Output the (X, Y) coordinate of the center of the cell containing the given text.  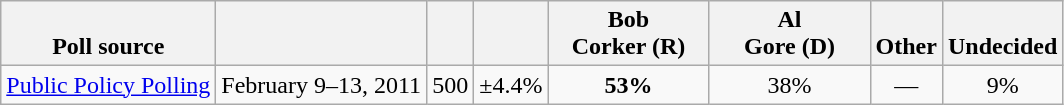
Undecided (1002, 34)
AlGore (D) (790, 34)
500 (450, 85)
Public Policy Polling (108, 85)
53% (628, 85)
38% (790, 85)
9% (1002, 85)
February 9–13, 2011 (322, 85)
Poll source (108, 34)
BobCorker (R) (628, 34)
±4.4% (511, 85)
— (906, 85)
Other (906, 34)
